For the text-containing cell, return its midpoint in [x, y] coordinate format. 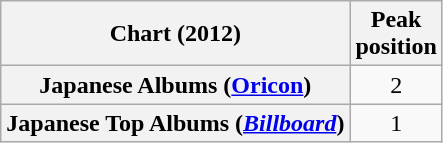
Japanese Albums (Oricon) [176, 85]
2 [396, 85]
Japanese Top Albums (Billboard) [176, 123]
Peakposition [396, 34]
Chart (2012) [176, 34]
1 [396, 123]
